Scan for the cell matching the given text and deliver its [x, y] coordinate at center. 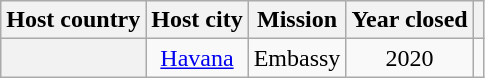
Embassy [297, 58]
Mission [297, 20]
Year closed [410, 20]
2020 [410, 58]
Host city [197, 20]
Host country [74, 20]
Havana [197, 58]
